For the text-containing cell, return its midpoint in (X, Y) coordinate format. 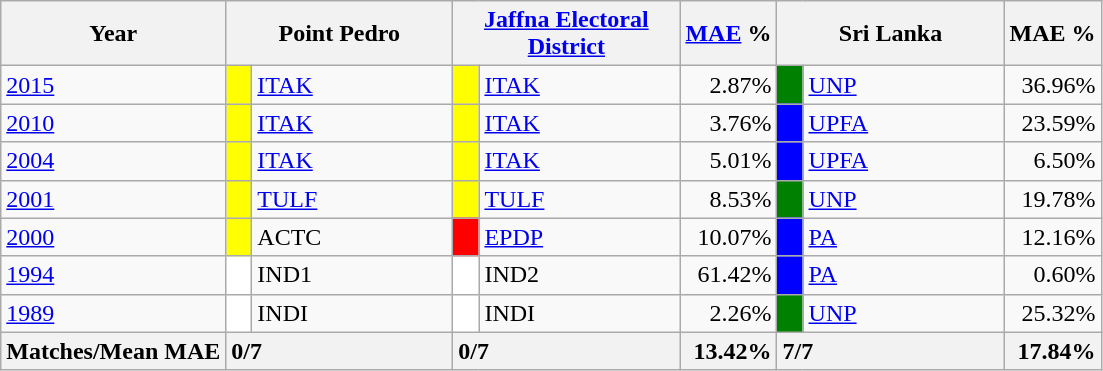
6.50% (1052, 161)
7/7 (890, 351)
13.42% (728, 351)
2010 (114, 123)
2001 (114, 199)
2.26% (728, 313)
2000 (114, 237)
IND1 (352, 275)
Jaffna Electoral District (566, 34)
1989 (114, 313)
61.42% (728, 275)
5.01% (728, 161)
Year (114, 34)
25.32% (1052, 313)
2.87% (728, 85)
Point Pedro (340, 34)
ACTC (352, 237)
1994 (114, 275)
10.07% (728, 237)
EPDP (580, 237)
3.76% (728, 123)
8.53% (728, 199)
12.16% (1052, 237)
Matches/Mean MAE (114, 351)
17.84% (1052, 351)
23.59% (1052, 123)
Sri Lanka (890, 34)
IND2 (580, 275)
0.60% (1052, 275)
2015 (114, 85)
36.96% (1052, 85)
19.78% (1052, 199)
2004 (114, 161)
